Capture the cell that displays the provided text and extract its [X, Y] central coordinate. 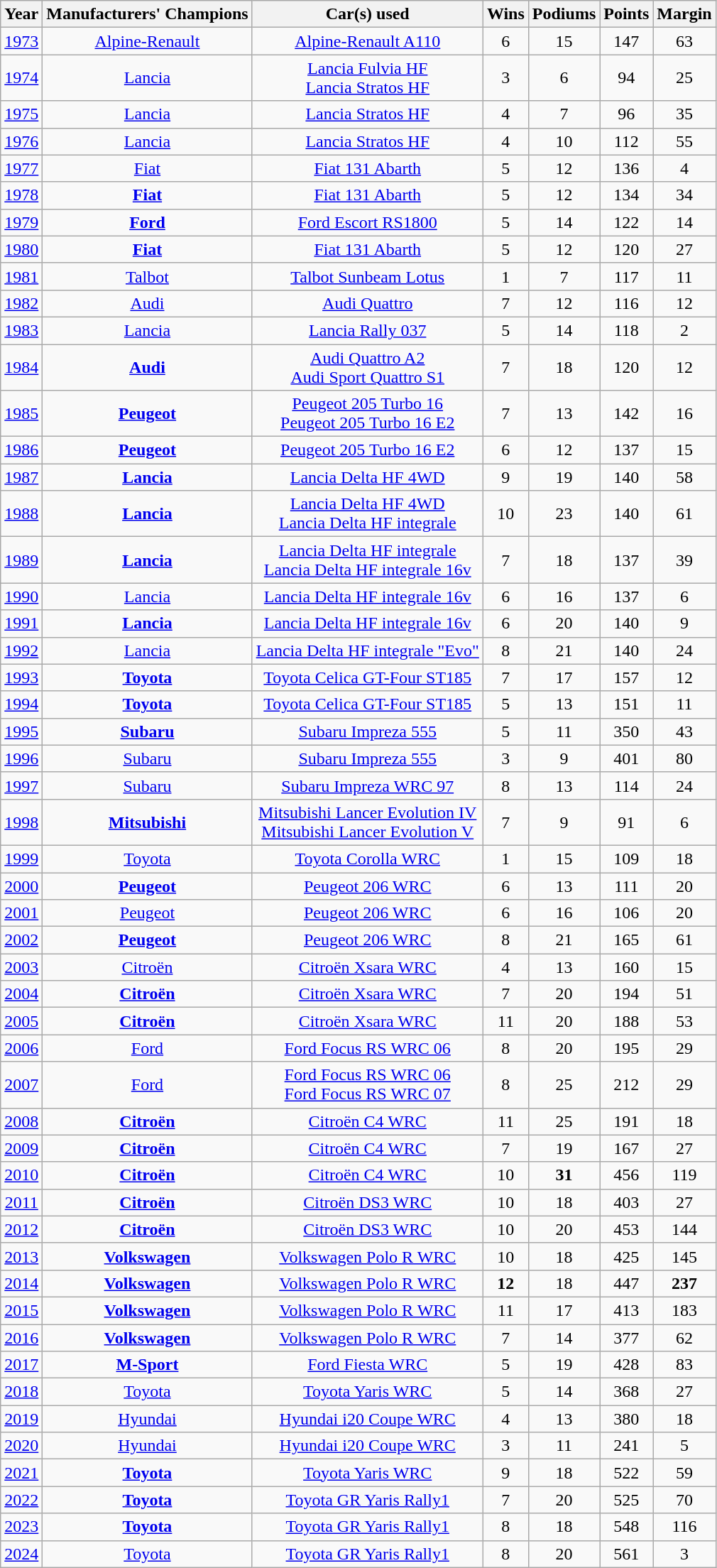
2000 [21, 886]
118 [626, 330]
Subaru Impreza WRC 97 [368, 785]
Audi Quattro [368, 303]
2006 [21, 1048]
Ford Escort RS1800 [368, 222]
80 [684, 758]
2009 [21, 1148]
Audi Quattro A2Audi Sport Quattro S1 [368, 366]
134 [626, 195]
Lancia Delta HF 4WD [368, 477]
Points [626, 14]
59 [684, 1473]
2018 [21, 1392]
157 [626, 677]
1989 [21, 560]
195 [626, 1048]
Lancia Delta HF 4WDLancia Delta HF integrale [368, 514]
151 [626, 704]
1980 [21, 249]
1981 [21, 276]
Year [21, 14]
53 [684, 1021]
51 [684, 994]
Car(s) used [368, 14]
2 [684, 330]
114 [626, 785]
94 [626, 78]
2016 [21, 1337]
63 [684, 41]
Lancia Rally 037 [368, 330]
Alpine-Renault [148, 41]
147 [626, 41]
1997 [21, 785]
Ford Focus RS WRC 06Ford Focus RS WRC 07 [368, 1085]
2007 [21, 1085]
522 [626, 1473]
109 [626, 859]
1995 [21, 731]
34 [684, 195]
Lancia Delta HF integraleLancia Delta HF integrale 16v [368, 560]
117 [626, 276]
Peugeot 205 Turbo 16Peugeot 205 Turbo 16 E2 [368, 413]
122 [626, 222]
2014 [21, 1283]
447 [626, 1283]
350 [626, 731]
35 [684, 114]
31 [564, 1175]
142 [626, 413]
2015 [21, 1310]
425 [626, 1256]
Lancia Fulvia HFLancia Stratos HF [368, 78]
2004 [21, 994]
83 [684, 1365]
413 [626, 1310]
525 [626, 1500]
1992 [21, 650]
58 [684, 477]
70 [684, 1500]
1987 [21, 477]
1986 [21, 450]
456 [626, 1175]
Ford Focus RS WRC 06 [368, 1048]
1979 [21, 222]
119 [684, 1175]
1990 [21, 597]
1982 [21, 303]
Mitsubishi Lancer Evolution IVMitsubishi Lancer Evolution V [368, 822]
453 [626, 1229]
145 [684, 1256]
Lancia Delta HF integrale "Evo" [368, 650]
Manufacturers' Champions [148, 14]
111 [626, 886]
2012 [21, 1229]
2003 [21, 967]
561 [626, 1554]
2023 [21, 1527]
2019 [21, 1419]
1998 [21, 822]
Toyota Corolla WRC [368, 859]
91 [626, 822]
Talbot [148, 276]
188 [626, 1021]
2001 [21, 913]
380 [626, 1419]
1983 [21, 330]
212 [626, 1085]
62 [684, 1337]
2005 [21, 1021]
165 [626, 940]
23 [564, 514]
2011 [21, 1202]
Mitsubishi [148, 822]
112 [626, 141]
377 [626, 1337]
39 [684, 560]
136 [626, 168]
548 [626, 1527]
2020 [21, 1446]
2022 [21, 1500]
Alpine-Renault A110 [368, 41]
403 [626, 1202]
2002 [21, 940]
1975 [21, 114]
183 [684, 1310]
1993 [21, 677]
M-Sport [148, 1365]
2021 [21, 1473]
Ford Fiesta WRC [368, 1365]
428 [626, 1365]
1984 [21, 366]
Margin [684, 14]
1991 [21, 624]
167 [626, 1148]
2010 [21, 1175]
237 [684, 1283]
241 [626, 1446]
106 [626, 913]
Peugeot 205 Turbo 16 E2 [368, 450]
1994 [21, 704]
2008 [21, 1121]
Wins [505, 14]
1988 [21, 514]
1976 [21, 141]
2013 [21, 1256]
43 [684, 731]
1999 [21, 859]
1996 [21, 758]
401 [626, 758]
1977 [21, 168]
96 [626, 114]
Podiums [564, 14]
368 [626, 1392]
2017 [21, 1365]
191 [626, 1121]
1978 [21, 195]
55 [684, 141]
144 [684, 1229]
1985 [21, 413]
194 [626, 994]
160 [626, 967]
1974 [21, 78]
2024 [21, 1554]
Talbot Sunbeam Lotus [368, 276]
1973 [21, 41]
